Locate the cell with the specified text and output its (x, y) center coordinate. 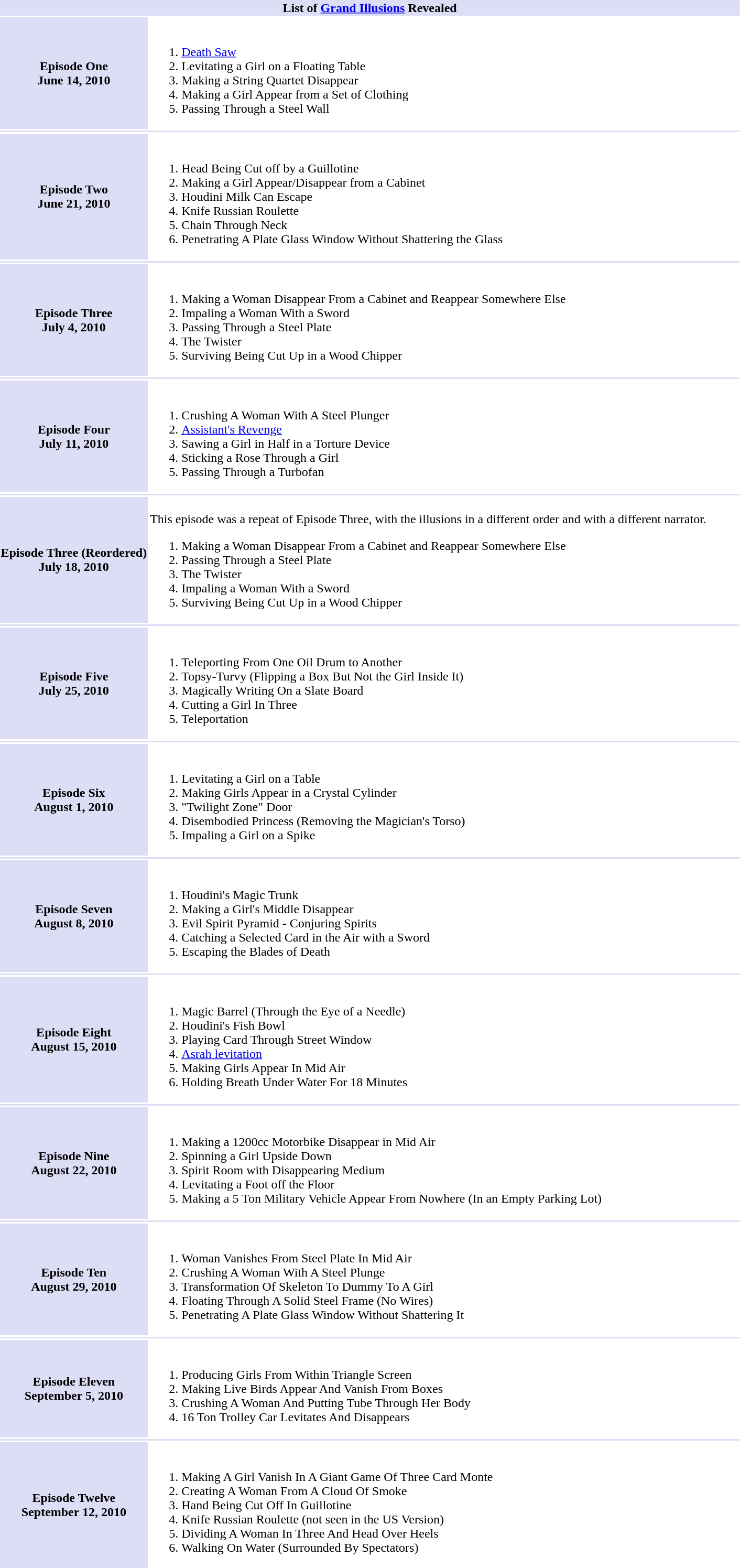
Episode One June 14, 2010 (74, 73)
Episode Three July 4, 2010 (74, 320)
Episode Four July 11, 2010 (74, 436)
Episode Three (Reordered) July 18, 2010 (74, 560)
List of Grand Illusions Revealed (370, 8)
Episode Ten August 29, 2010 (74, 1279)
Episode Five July 25, 2010 (74, 684)
Episode ElevenSeptember 5, 2010 (74, 1389)
Episode NineAugust 22, 2010 (74, 1163)
Episode Two June 21, 2010 (74, 197)
Episode EightAugust 15, 2010 (74, 1040)
Episode TwelveSeptember 12, 2010 (74, 1505)
Episode SevenAugust 8, 2010 (74, 916)
Episode SixAugust 1, 2010 (74, 800)
